Find where the given text appears and provide that cell's center as [X, Y] coordinate. 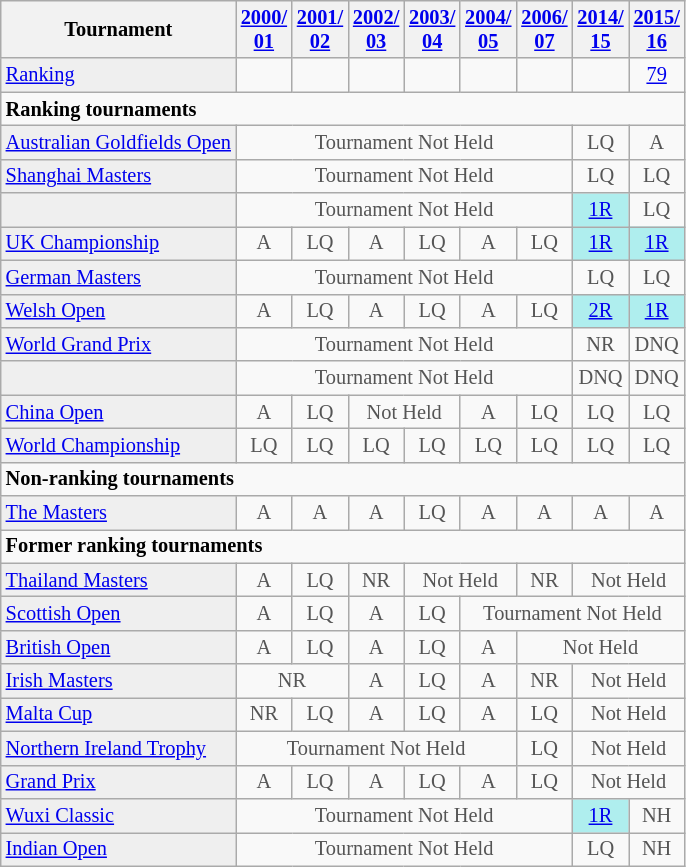
Australian Goldfields Open [118, 142]
Wuxi Classic [118, 815]
2R [600, 311]
79 [657, 75]
Tournament [118, 29]
Irish Masters [118, 681]
Welsh Open [118, 311]
Shanghai Masters [118, 176]
2002/03 [376, 29]
British Open [118, 647]
2004/05 [488, 29]
World Grand Prix [118, 344]
Indian Open [118, 849]
Malta Cup [118, 714]
Grand Prix [118, 782]
World Championship [118, 445]
China Open [118, 412]
Thailand Masters [118, 580]
German Masters [118, 277]
Former ranking tournaments [343, 546]
UK Championship [118, 243]
Northern Ireland Trophy [118, 748]
Non-ranking tournaments [343, 479]
Ranking tournaments [343, 109]
2006/07 [544, 29]
The Masters [118, 513]
2000/01 [264, 29]
2003/04 [432, 29]
2015/16 [657, 29]
Scottish Open [118, 613]
Ranking [118, 75]
2014/15 [600, 29]
2001/02 [320, 29]
